Output the (x, y) coordinate of the center of the cell containing the given text.  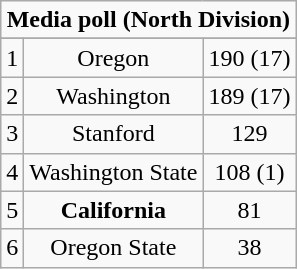
190 (17) (250, 58)
California (114, 210)
Washington State (114, 172)
129 (250, 134)
1 (12, 58)
3 (12, 134)
108 (1) (250, 172)
Oregon (114, 58)
81 (250, 210)
2 (12, 96)
Media poll (North Division) (148, 20)
Oregon State (114, 248)
6 (12, 248)
189 (17) (250, 96)
4 (12, 172)
Stanford (114, 134)
38 (250, 248)
Washington (114, 96)
5 (12, 210)
